Extract the (X, Y) coordinate from the center of the cell holding the provided text.  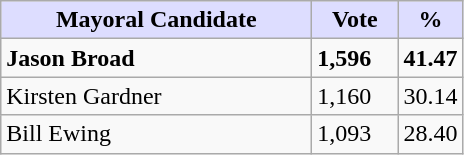
% (430, 20)
1,160 (355, 96)
1,093 (355, 134)
30.14 (430, 96)
1,596 (355, 58)
Bill Ewing (156, 134)
Mayoral Candidate (156, 20)
Vote (355, 20)
Kirsten Gardner (156, 96)
28.40 (430, 134)
41.47 (430, 58)
Jason Broad (156, 58)
